Locate the cell with the specified text and output its [X, Y] center coordinate. 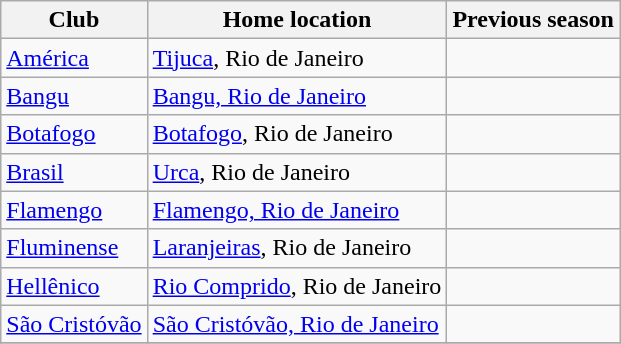
Flamengo, Rio de Janeiro [297, 210]
Laranjeiras, Rio de Janeiro [297, 248]
América [74, 58]
Urca, Rio de Janeiro [297, 172]
Club [74, 20]
Flamengo [74, 210]
Previous season [534, 20]
São Cristóvão [74, 324]
Rio Comprido, Rio de Janeiro [297, 286]
Botafogo [74, 134]
Home location [297, 20]
Bangu, Rio de Janeiro [297, 96]
Bangu [74, 96]
São Cristóvão, Rio de Janeiro [297, 324]
Fluminense [74, 248]
Tijuca, Rio de Janeiro [297, 58]
Botafogo, Rio de Janeiro [297, 134]
Hellênico [74, 286]
Brasil [74, 172]
